Capture the cell that displays the provided text and extract its (x, y) central coordinate. 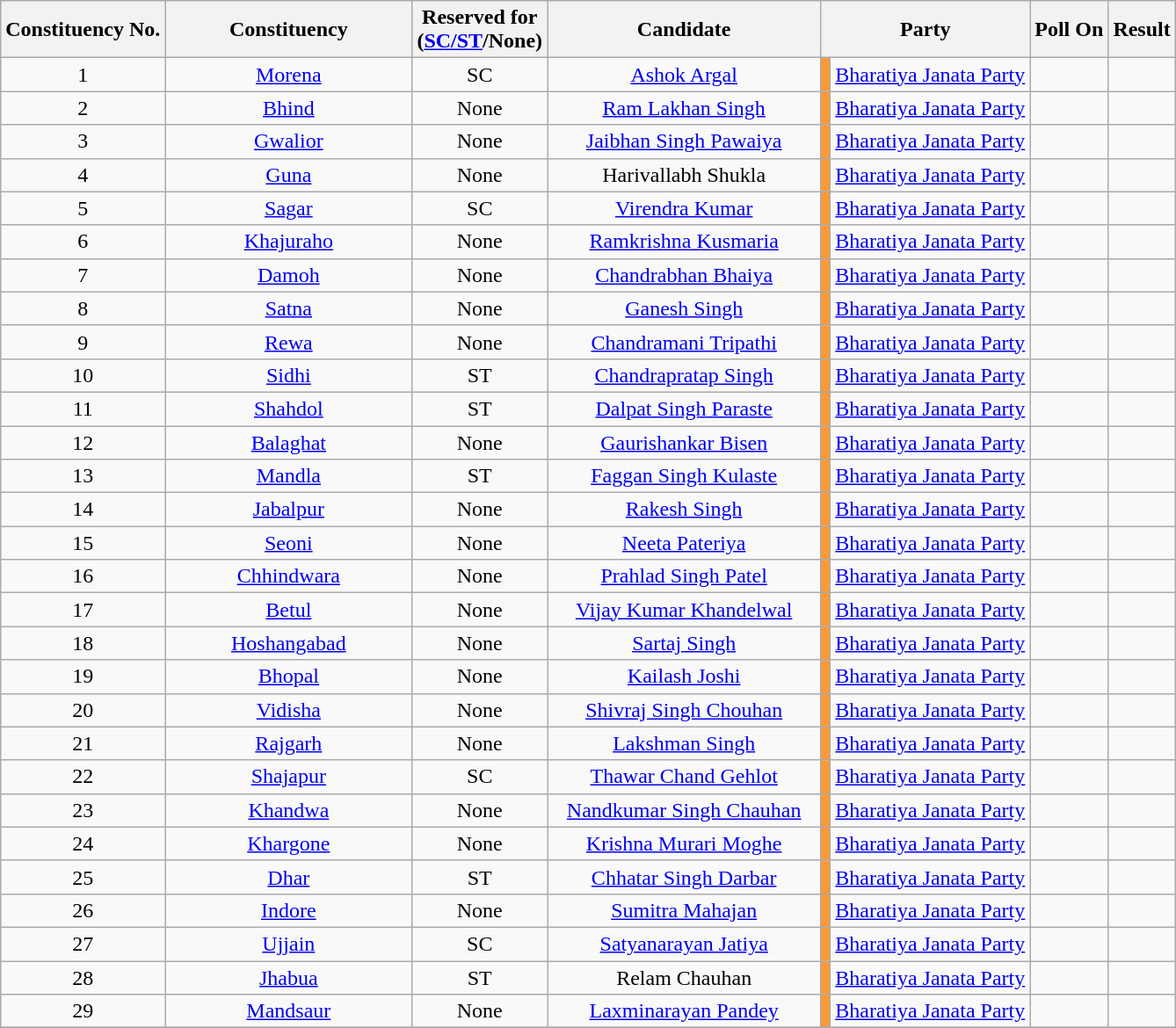
26 (83, 910)
Rakesh Singh (684, 510)
Prahlad Singh Patel (684, 576)
Gaurishankar Bisen (684, 442)
Ram Lakhan Singh (684, 108)
Khandwa (288, 810)
Rewa (288, 342)
Jhabua (288, 978)
Shahdol (288, 409)
Constituency No. (83, 30)
Sidhi (288, 375)
Khajuraho (288, 242)
Vidisha (288, 710)
Shajapur (288, 777)
Jaibhan Singh Pawaiya (684, 141)
24 (83, 843)
Result (1142, 30)
Relam Chauhan (684, 978)
Neeta Pateriya (684, 543)
Faggan Singh Kulaste (684, 476)
19 (83, 677)
Chhindwara (288, 576)
Poll On (1069, 30)
3 (83, 141)
Morena (288, 75)
Rajgarh (288, 743)
Thawar Chand Gehlot (684, 777)
25 (83, 877)
Balaghat (288, 442)
Nandkumar Singh Chauhan (684, 810)
23 (83, 810)
Sagar (288, 208)
Krishna Murari Moghe (684, 843)
Chandrabhan Bhaiya (684, 275)
Chhatar Singh Darbar (684, 877)
6 (83, 242)
8 (83, 308)
Betul (288, 610)
Vijay Kumar Khandelwal (684, 610)
Kailash Joshi (684, 677)
1 (83, 75)
Seoni (288, 543)
Harivallabh Shukla (684, 175)
Bhopal (288, 677)
20 (83, 710)
Candidate (684, 30)
Ujjain (288, 944)
Satyanarayan Jatiya (684, 944)
Virendra Kumar (684, 208)
Dhar (288, 877)
Mandla (288, 476)
21 (83, 743)
Damoh (288, 275)
9 (83, 342)
Sartaj Singh (684, 643)
Satna (288, 308)
12 (83, 442)
Indore (288, 910)
13 (83, 476)
5 (83, 208)
Dalpat Singh Paraste (684, 409)
15 (83, 543)
11 (83, 409)
Khargone (288, 843)
Gwalior (288, 141)
Chandrapratap Singh (684, 375)
Sumitra Mahajan (684, 910)
Shivraj Singh Chouhan (684, 710)
Constituency (288, 30)
27 (83, 944)
Ramkrishna Kusmaria (684, 242)
2 (83, 108)
Bhind (288, 108)
28 (83, 978)
Laxminarayan Pandey (684, 1011)
14 (83, 510)
16 (83, 576)
22 (83, 777)
7 (83, 275)
Ashok Argal (684, 75)
29 (83, 1011)
Ganesh Singh (684, 308)
Reserved for(SC/ST/None) (480, 30)
4 (83, 175)
Party (926, 30)
10 (83, 375)
Hoshangabad (288, 643)
Chandramani Tripathi (684, 342)
18 (83, 643)
17 (83, 610)
Jabalpur (288, 510)
Lakshman Singh (684, 743)
Mandsaur (288, 1011)
Guna (288, 175)
